Pinpoint the cell where the given text exists, returning its [x, y] midpoint coordinate. 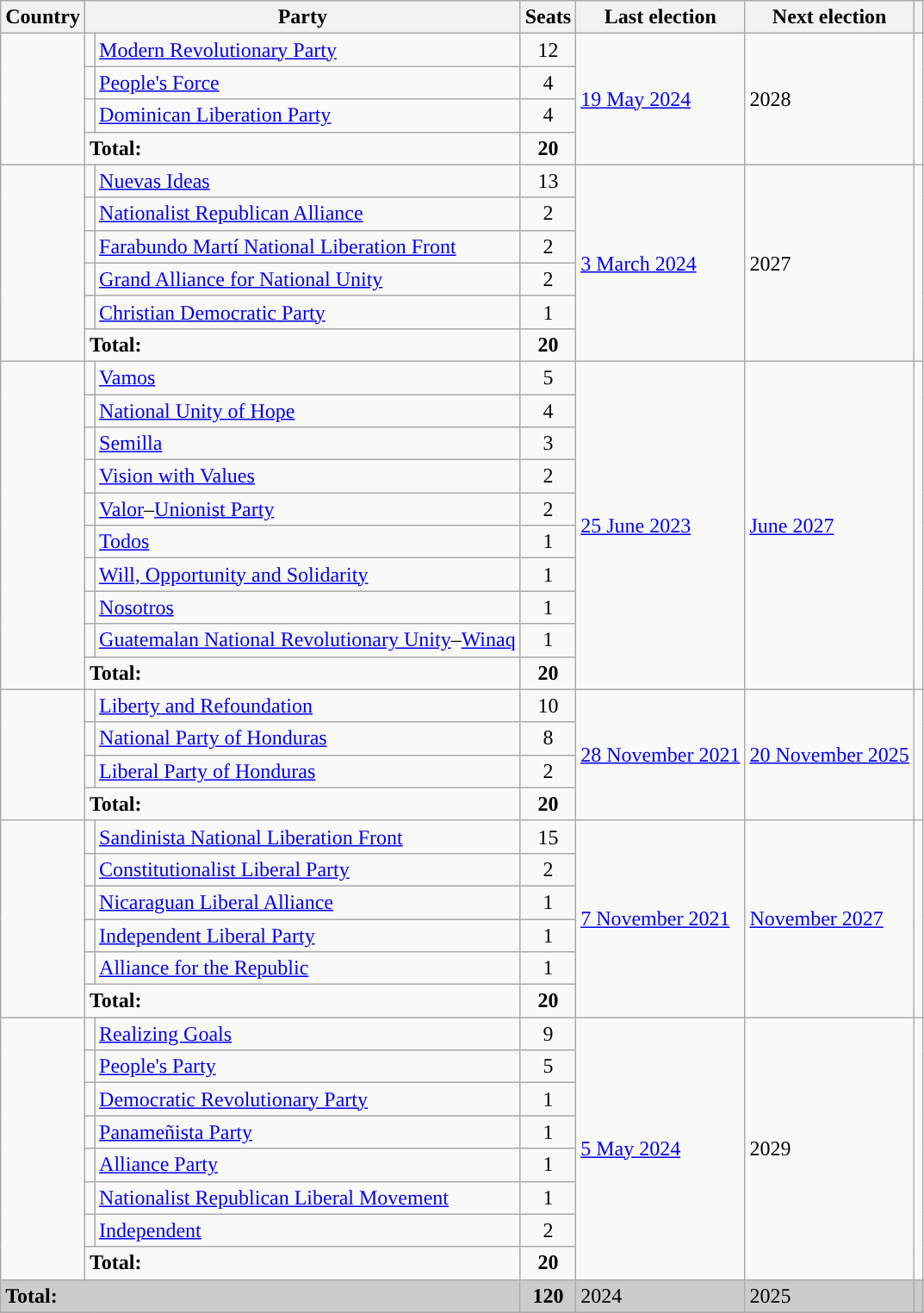
8 [548, 738]
20 November 2025 [829, 755]
Alliance Party [308, 1165]
Nicaraguan Liberal Alliance [308, 902]
12 [548, 50]
Guatemalan National Revolutionary Unity–Winaq [308, 640]
Sandinista National Liberation Front [308, 837]
Independent [308, 1230]
Country [43, 17]
Independent Liberal Party [308, 935]
2027 [829, 263]
Realizing Goals [308, 1034]
Farabundo Martí National Liberation Front [308, 246]
Next election [829, 17]
19 May 2024 [660, 99]
Valor–Unionist Party [308, 509]
2029 [829, 1148]
National Unity of Hope [308, 411]
3 [548, 444]
Liberty and Refoundation [308, 706]
Nosotros [308, 607]
15 [548, 837]
2025 [829, 1296]
3 March 2024 [660, 263]
Last election [660, 17]
Nuevas Ideas [308, 181]
2028 [829, 99]
Dominican Liberation Party [308, 115]
Party [302, 17]
5 May 2024 [660, 1148]
Liberal Party of Honduras [308, 771]
Seats [548, 17]
Nationalist Republican Alliance [308, 214]
Todos [308, 542]
Will, Opportunity and Solidarity [308, 575]
28 November 2021 [660, 755]
Panameñista Party [308, 1132]
7 November 2021 [660, 918]
People's Party [308, 1067]
13 [548, 181]
Vamos [308, 377]
June 2027 [829, 526]
25 June 2023 [660, 526]
120 [548, 1296]
Alliance for the Republic [308, 968]
Democratic Revolutionary Party [308, 1099]
10 [548, 706]
Constitutionalist Liberal Party [308, 869]
9 [548, 1034]
Nationalist Republican Liberal Movement [308, 1198]
November 2027 [829, 918]
National Party of Honduras [308, 738]
Vision with Values [308, 476]
Christian Democratic Party [308, 312]
Modern Revolutionary Party [308, 50]
2024 [660, 1296]
Grand Alliance for National Unity [308, 279]
Semilla [308, 444]
People's Force [308, 83]
